Output the (x, y) coordinate of the center of the cell containing the given text.  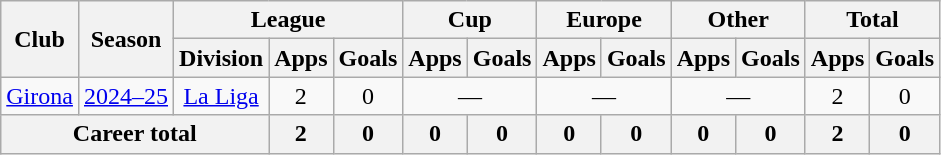
Club (40, 39)
Girona (40, 96)
Total (872, 20)
La Liga (222, 96)
2024–25 (126, 96)
Europe (604, 20)
Cup (470, 20)
Season (126, 39)
League (288, 20)
Career total (135, 134)
Other (738, 20)
Division (222, 58)
